For the text-containing cell, return its midpoint in (X, Y) coordinate format. 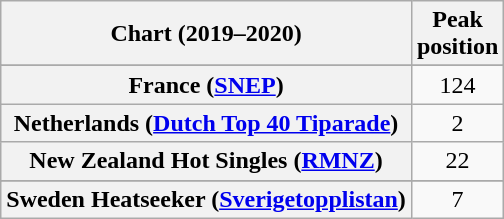
Sweden Heatseeker (Sverigetopplistan) (206, 199)
22 (457, 161)
New Zealand Hot Singles (RMNZ) (206, 161)
Chart (2019–2020) (206, 34)
France (SNEP) (206, 85)
124 (457, 85)
Peakposition (457, 34)
Netherlands (Dutch Top 40 Tiparade) (206, 123)
7 (457, 199)
2 (457, 123)
